Return (x, y) of the center of cell containing provided text 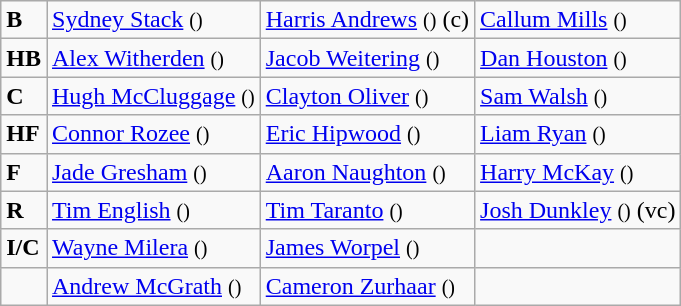
Jade Gresham () (153, 172)
I/C (24, 248)
Josh Dunkley () (vc) (578, 210)
Hugh McCluggage () (153, 96)
Andrew McGrath () (153, 286)
Connor Rozee () (153, 134)
C (24, 96)
F (24, 172)
HB (24, 58)
Sydney Stack () (153, 20)
Callum Mills () (578, 20)
Harris Andrews () (c) (367, 20)
B (24, 20)
Aaron Naughton () (367, 172)
Sam Walsh () (578, 96)
Clayton Oliver () (367, 96)
Eric Hipwood () (367, 134)
Liam Ryan () (578, 134)
Dan Houston () (578, 58)
Harry McKay () (578, 172)
Tim English () (153, 210)
Alex Witherden () (153, 58)
HF (24, 134)
Tim Taranto () (367, 210)
Jacob Weitering () (367, 58)
Cameron Zurhaar () (367, 286)
James Worpel () (367, 248)
Wayne Milera () (153, 248)
R (24, 210)
